Output the (X, Y) coordinate of the center of the cell containing the given text.  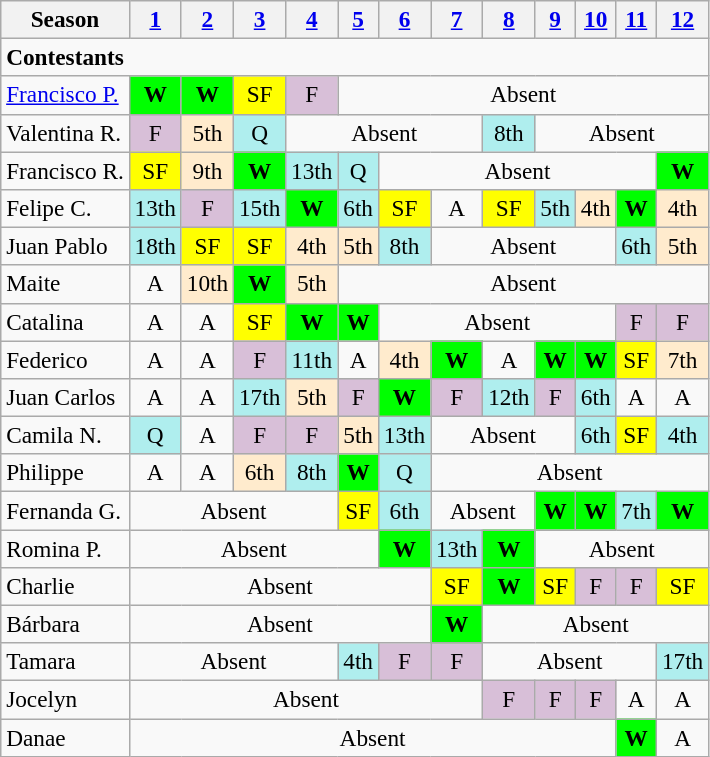
Maite (65, 284)
Juan Carlos (65, 397)
4 (312, 19)
5 (358, 19)
10 (596, 19)
8 (509, 19)
Tamara (65, 662)
1 (155, 19)
Jocelyn (65, 699)
Contestants (355, 57)
15th (260, 208)
18th (155, 246)
Catalina (65, 322)
3 (260, 19)
Season (65, 19)
Bárbara (65, 624)
Felipe C. (65, 208)
7 (457, 19)
Valentina R. (65, 133)
Juan Pablo (65, 246)
10th (207, 284)
9 (556, 19)
11th (312, 359)
Camila N. (65, 435)
12 (682, 19)
12th (509, 397)
Danae (65, 737)
Charlie (65, 586)
Francisco R. (65, 170)
Francisco P. (65, 95)
6 (404, 19)
9th (207, 170)
Philippe (65, 473)
11 (636, 19)
Fernanda G. (65, 510)
Romina P. (65, 548)
2 (207, 19)
Federico (65, 359)
